Detect which cell encompasses the target text, then output its [x, y] center coordinate. 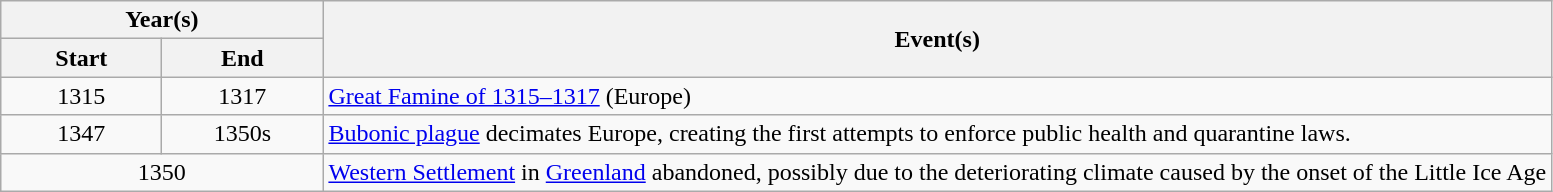
Great Famine of 1315–1317 (Europe) [938, 96]
1350 [162, 172]
Western Settlement in Greenland abandoned, possibly due to the deteriorating climate caused by the onset of the Little Ice Age [938, 172]
1317 [242, 96]
Bubonic plague decimates Europe, creating the first attempts to enforce public health and quarantine laws. [938, 134]
Year(s) [162, 20]
1315 [82, 96]
1347 [82, 134]
1350s [242, 134]
Event(s) [938, 39]
Start [82, 58]
End [242, 58]
